Return the [x, y] coordinate for the center point of the cell that contains the specified text.  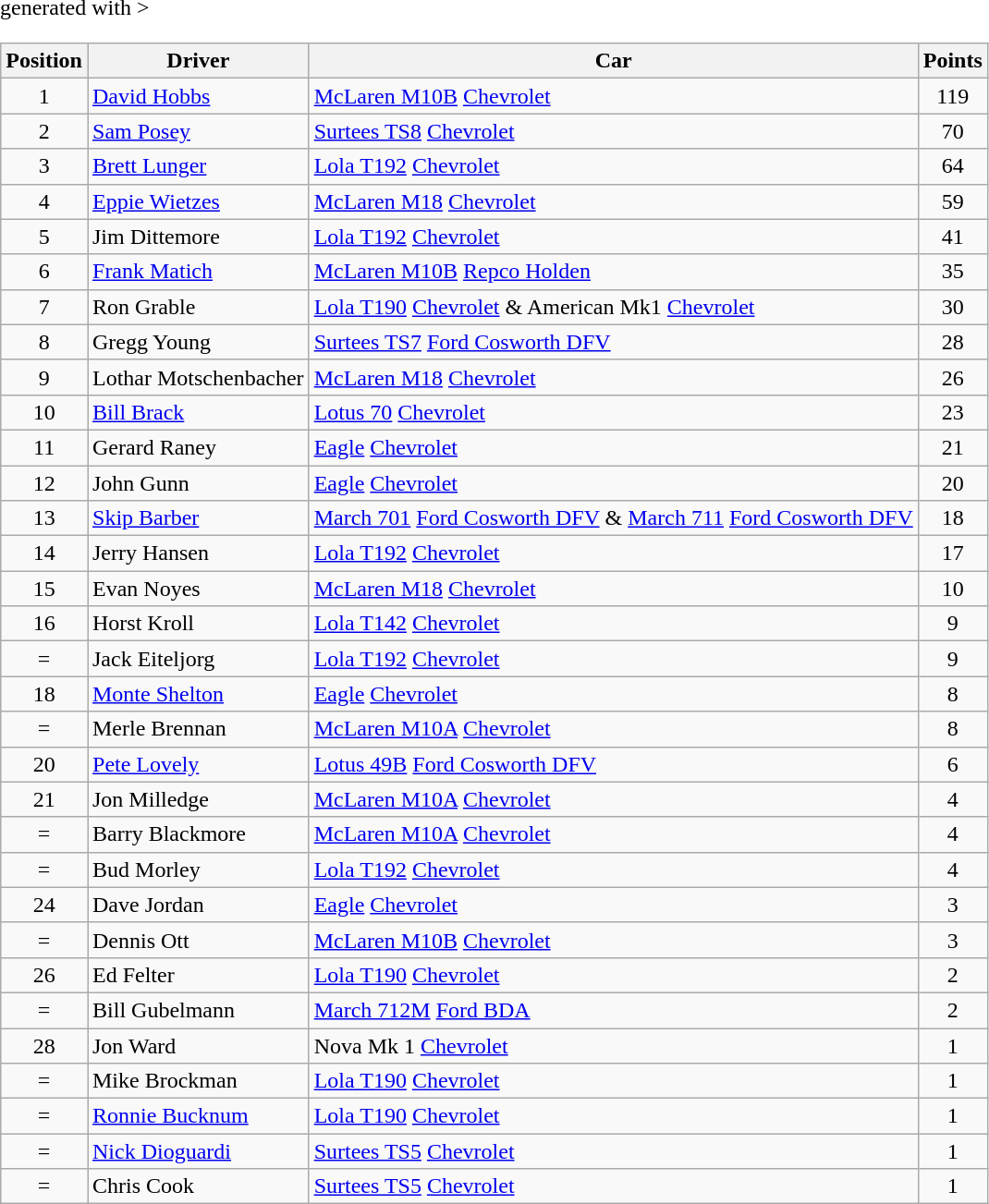
Gerard Raney [198, 447]
Bill Brack [198, 412]
Lotus 49B Ford Cosworth DFV [614, 764]
64 [952, 166]
7 [44, 307]
Points [952, 61]
35 [952, 272]
5 [44, 237]
119 [952, 96]
30 [952, 307]
59 [952, 201]
Evan Noyes [198, 589]
March 712M Ford BDA [614, 1010]
41 [952, 237]
Jon Milledge [198, 799]
Gregg Young [198, 342]
Nick Dioguardi [198, 1151]
Jack Eiteljorg [198, 659]
Brett Lunger [198, 166]
Horst Kroll [198, 624]
Dennis Ott [198, 940]
70 [952, 131]
March 701 Ford Cosworth DFV & March 711 Ford Cosworth DFV [614, 518]
Skip Barber [198, 518]
14 [44, 553]
Mike Brockman [198, 1081]
15 [44, 589]
Dave Jordan [198, 905]
Surtees TS8 Chevrolet [614, 131]
Ron Grable [198, 307]
Lola T190 Chevrolet & American Mk1 Chevrolet [614, 307]
Ed Felter [198, 975]
23 [952, 412]
Jim Dittemore [198, 237]
Driver [198, 61]
David Hobbs [198, 96]
Merle Brennan [198, 729]
John Gunn [198, 483]
13 [44, 518]
Bud Morley [198, 870]
Pete Lovely [198, 764]
12 [44, 483]
Frank Matich [198, 272]
17 [952, 553]
Chris Cook [198, 1186]
Ronnie Bucknum [198, 1116]
Sam Posey [198, 131]
16 [44, 624]
Barry Blackmore [198, 834]
Nova Mk 1 Chevrolet [614, 1045]
Jon Ward [198, 1045]
Jerry Hansen [198, 553]
Position [44, 61]
24 [44, 905]
Lotus 70 Chevrolet [614, 412]
11 [44, 447]
Lothar Motschenbacher [198, 377]
Car [614, 61]
Lola T142 Chevrolet [614, 624]
McLaren M10B Repco Holden [614, 272]
Bill Gubelmann [198, 1010]
Monte Shelton [198, 694]
Surtees TS7 Ford Cosworth DFV [614, 342]
Eppie Wietzes [198, 201]
